Provide the [x, y] coordinate of the cell's center where the given text is located.  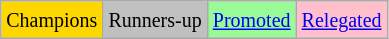
Relegated [342, 20]
Promoted [252, 20]
Champions [52, 20]
Runners-up [155, 20]
